Return the [X, Y] coordinate for the center point of the cell that contains the specified text.  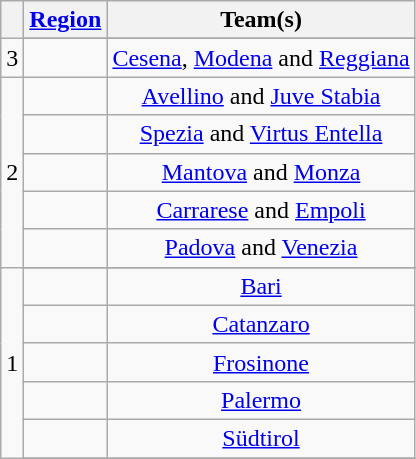
Region [66, 20]
2 [12, 172]
Cesena, Modena and Reggiana [261, 58]
Palermo [261, 400]
3 [12, 58]
Frosinone [261, 362]
Carrarese and Empoli [261, 210]
Padova and Venezia [261, 248]
Catanzaro [261, 324]
Mantova and Monza [261, 172]
1 [12, 362]
Südtirol [261, 438]
Spezia and Virtus Entella [261, 134]
Avellino and Juve Stabia [261, 96]
Bari [261, 286]
Team(s) [261, 20]
